Capture the cell that displays the provided text and extract its [X, Y] central coordinate. 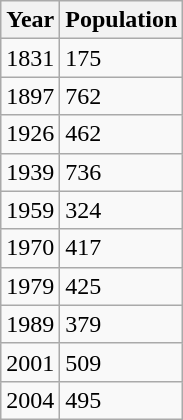
175 [122, 58]
324 [122, 210]
1970 [30, 248]
1959 [30, 210]
Population [122, 20]
509 [122, 362]
1939 [30, 172]
762 [122, 96]
Year [30, 20]
2004 [30, 400]
1989 [30, 324]
1831 [30, 58]
736 [122, 172]
1979 [30, 286]
425 [122, 286]
2001 [30, 362]
1926 [30, 134]
417 [122, 248]
1897 [30, 96]
379 [122, 324]
495 [122, 400]
462 [122, 134]
